Detect which cell encompasses the target text, then output its (x, y) center coordinate. 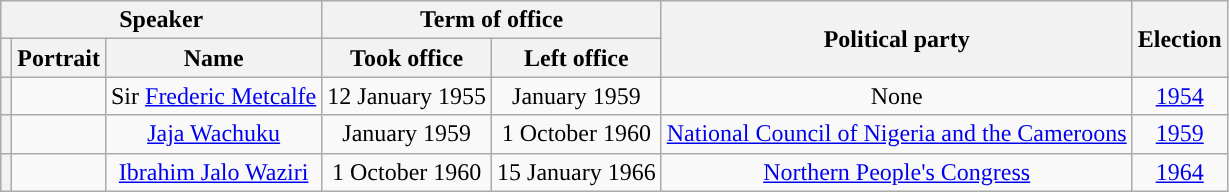
Took office (407, 58)
Portrait (59, 58)
Political party (896, 39)
12 January 1955 (407, 96)
1959 (1180, 134)
National Council of Nigeria and the Cameroons (896, 134)
Election (1180, 39)
Left office (577, 58)
1964 (1180, 172)
15 January 1966 (577, 172)
None (896, 96)
Name (213, 58)
Ibrahim Jalo Waziri (213, 172)
1954 (1180, 96)
Term of office (492, 20)
Speaker (162, 20)
Northern People's Congress (896, 172)
Sir Frederic Metcalfe (213, 96)
Jaja Wachuku (213, 134)
